Output the [X, Y] coordinate of the center of the cell containing the given text.  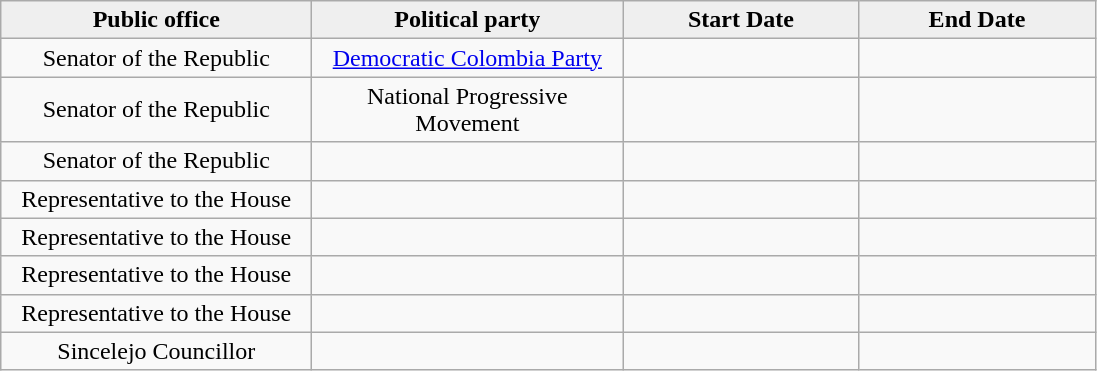
Political party [468, 20]
Sincelejo Councillor [156, 351]
Public office [156, 20]
Start Date [741, 20]
End Date [977, 20]
Democratic Colombia Party [468, 58]
National Progressive Movement [468, 110]
